Provide the (X, Y) coordinate of the cell's center where the given text is located.  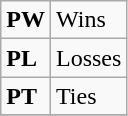
Ties (88, 96)
Wins (88, 20)
PT (26, 96)
PL (26, 58)
PW (26, 20)
Losses (88, 58)
